Capture the cell that displays the provided text and extract its (x, y) central coordinate. 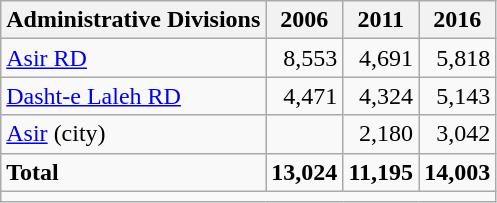
14,003 (458, 172)
3,042 (458, 134)
4,691 (381, 58)
Asir RD (134, 58)
13,024 (304, 172)
Administrative Divisions (134, 20)
4,471 (304, 96)
2011 (381, 20)
4,324 (381, 96)
2006 (304, 20)
Total (134, 172)
Asir (city) (134, 134)
8,553 (304, 58)
Dasht-e Laleh RD (134, 96)
5,143 (458, 96)
2,180 (381, 134)
5,818 (458, 58)
2016 (458, 20)
11,195 (381, 172)
